Provide the [X, Y] coordinate of the cell's center where the given text is located.  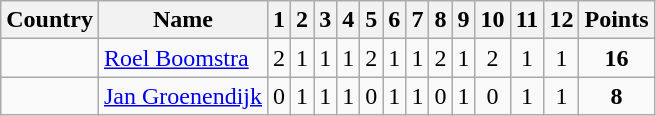
3 [326, 20]
7 [418, 20]
4 [348, 20]
9 [464, 20]
16 [616, 58]
5 [372, 20]
12 [562, 20]
10 [492, 20]
11 [527, 20]
Name [182, 20]
Jan Groenendijk [182, 96]
6 [394, 20]
Roel Boomstra [182, 58]
Country [50, 20]
Points [616, 20]
